Detect which cell encompasses the target text, then output its [X, Y] center coordinate. 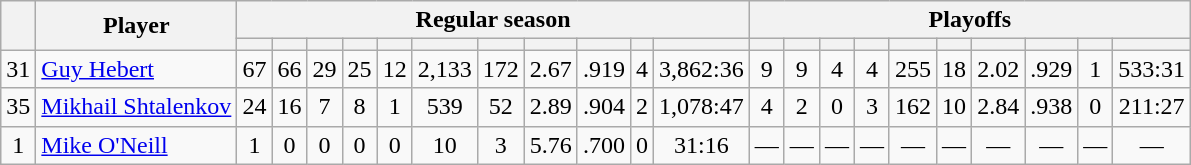
8 [360, 107]
12 [394, 69]
Mike O'Neill [136, 145]
.929 [1052, 69]
2.89 [550, 107]
1,078:47 [701, 107]
Mikhail Shtalenkov [136, 107]
35 [18, 107]
31 [18, 69]
172 [500, 69]
Guy Hebert [136, 69]
Regular season [493, 20]
539 [444, 107]
24 [254, 107]
2.02 [998, 69]
31:16 [701, 145]
66 [290, 69]
25 [360, 69]
67 [254, 69]
3,862:36 [701, 69]
16 [290, 107]
255 [912, 69]
18 [954, 69]
2.67 [550, 69]
.919 [604, 69]
7 [324, 107]
29 [324, 69]
Player [136, 26]
.904 [604, 107]
2,133 [444, 69]
2.84 [998, 107]
.700 [604, 145]
162 [912, 107]
211:27 [1152, 107]
5.76 [550, 145]
Playoffs [970, 20]
533:31 [1152, 69]
52 [500, 107]
.938 [1052, 107]
